Determine the [x, y] coordinate at the center of the cell enclosing the given text.  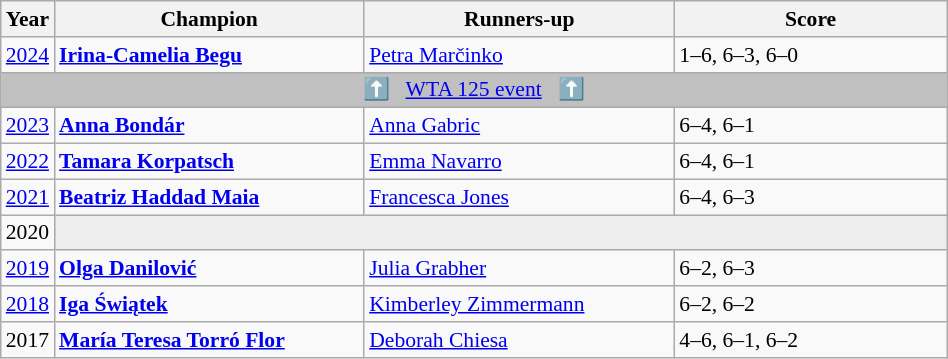
Year [28, 19]
Kimberley Zimmermann [519, 304]
4–6, 6–1, 6–2 [810, 340]
María Teresa Torró Flor [209, 340]
⬆️ WTA 125 event ⬆️ [474, 90]
1–6, 6–3, 6–0 [810, 55]
Irina-Camelia Begu [209, 55]
2017 [28, 340]
Champion [209, 19]
Anna Gabric [519, 126]
2022 [28, 162]
2019 [28, 269]
2018 [28, 304]
Runners-up [519, 19]
6–2, 6–2 [810, 304]
Julia Grabher [519, 269]
Deborah Chiesa [519, 340]
Score [810, 19]
Emma Navarro [519, 162]
2021 [28, 197]
Iga Świątek [209, 304]
Olga Danilović [209, 269]
Petra Marčinko [519, 55]
6–4, 6–3 [810, 197]
Beatriz Haddad Maia [209, 197]
2023 [28, 126]
2024 [28, 55]
Tamara Korpatsch [209, 162]
6–2, 6–3 [810, 269]
Francesca Jones [519, 197]
2020 [28, 233]
Anna Bondár [209, 126]
